Pinpoint the cell where the given text exists, returning its [x, y] midpoint coordinate. 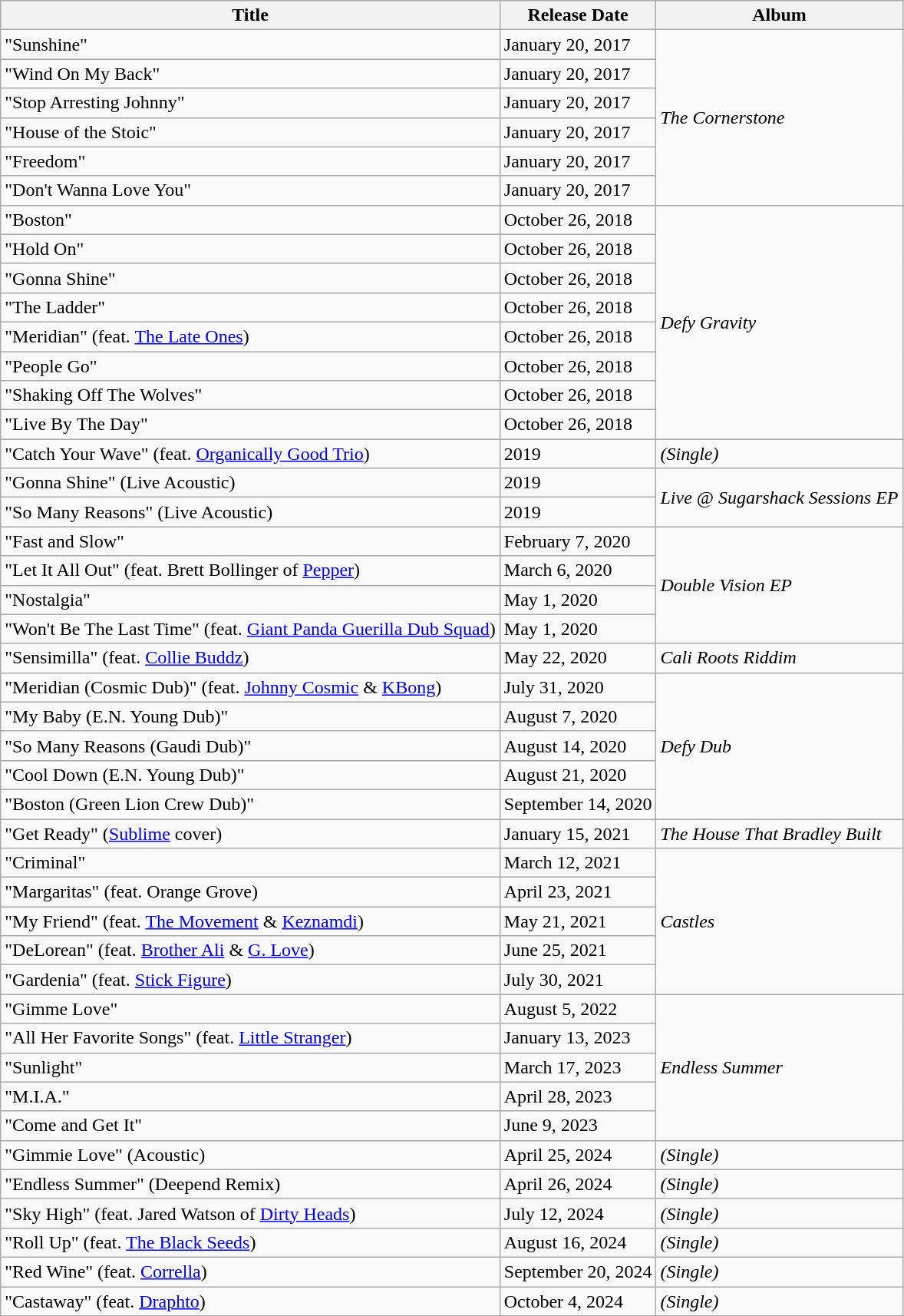
"Red Wine" (feat. Corrella) [250, 1271]
The Cornerstone [780, 117]
"Gimmie Love" (Acoustic) [250, 1155]
"Hold On" [250, 249]
"Freedom" [250, 161]
April 28, 2023 [578, 1096]
"Sunshine" [250, 45]
July 30, 2021 [578, 980]
August 5, 2022 [578, 1009]
September 20, 2024 [578, 1271]
"Wind On My Back" [250, 74]
Defy Dub [780, 746]
"Come and Get It" [250, 1126]
"Castaway" (feat. Draphto) [250, 1301]
Title [250, 15]
"Margaritas" (feat. Orange Grove) [250, 892]
May 21, 2021 [578, 921]
"Gardenia" (feat. Stick Figure) [250, 980]
March 12, 2021 [578, 863]
"Won't Be The Last Time" (feat. Giant Panda Guerilla Dub Squad) [250, 629]
"Don't Wanna Love You" [250, 190]
"Let It All Out" (feat. Brett Bollinger of Pepper) [250, 570]
"All Her Favorite Songs" (feat. Little Stranger) [250, 1038]
April 25, 2024 [578, 1155]
August 7, 2020 [578, 716]
Defy Gravity [780, 322]
"My Baby (E.N. Young Dub)" [250, 716]
July 12, 2024 [578, 1213]
Release Date [578, 15]
March 6, 2020 [578, 570]
"Catch Your Wave" (feat. Organically Good Trio) [250, 454]
"Boston" [250, 220]
June 25, 2021 [578, 951]
"Gimme Love" [250, 1009]
Album [780, 15]
July 31, 2020 [578, 687]
"Sunlight" [250, 1067]
"So Many Reasons (Gaudi Dub)" [250, 746]
August 16, 2024 [578, 1242]
Cali Roots Riddim [780, 658]
"Roll Up" (feat. The Black Seeds) [250, 1242]
"Shaking Off The Wolves" [250, 395]
"M.I.A." [250, 1096]
March 17, 2023 [578, 1067]
April 23, 2021 [578, 892]
"Live By The Day" [250, 425]
September 14, 2020 [578, 804]
"Sky High" (feat. Jared Watson of Dirty Heads) [250, 1213]
"Boston (Green Lion Crew Dub)" [250, 804]
"Get Ready" (Sublime cover) [250, 833]
"Sensimilla" (feat. Collie Buddz) [250, 658]
"Nostalgia" [250, 600]
"Gonna Shine" [250, 278]
January 15, 2021 [578, 833]
February 7, 2020 [578, 541]
June 9, 2023 [578, 1126]
"Stop Arresting Johnny" [250, 103]
October 4, 2024 [578, 1301]
Live @ Sugarshack Sessions EP [780, 498]
The House That Bradley Built [780, 833]
"The Ladder" [250, 307]
April 26, 2024 [578, 1184]
August 21, 2020 [578, 775]
"DeLorean" (feat. Brother Ali & G. Love) [250, 951]
"House of the Stoic" [250, 132]
May 22, 2020 [578, 658]
January 13, 2023 [578, 1038]
"Criminal" [250, 863]
Double Vision EP [780, 585]
"Meridian (Cosmic Dub)" (feat. Johnny Cosmic & KBong) [250, 687]
"Endless Summer" (Deepend Remix) [250, 1184]
"Fast and Slow" [250, 541]
Endless Summer [780, 1067]
"People Go" [250, 366]
"Gonna Shine" (Live Acoustic) [250, 483]
"My Friend" (feat. The Movement & Keznamdi) [250, 921]
Castles [780, 921]
"Meridian" (feat. The Late Ones) [250, 336]
"Cool Down (E.N. Young Dub)" [250, 775]
August 14, 2020 [578, 746]
"So Many Reasons" (Live Acoustic) [250, 512]
